Find where the given text appears and provide that cell's center as [X, Y] coordinate. 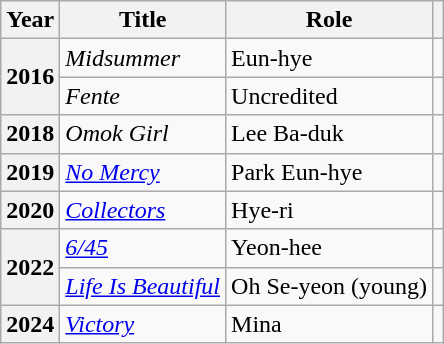
Uncredited [330, 96]
Victory [143, 324]
Yeon-hee [330, 248]
Life Is Beautiful [143, 286]
2016 [30, 77]
Omok Girl [143, 134]
2022 [30, 267]
No Mercy [143, 172]
Midsummer [143, 58]
Hye-ri [330, 210]
Title [143, 20]
Mina [330, 324]
6/45 [143, 248]
Lee Ba-duk [330, 134]
Role [330, 20]
2018 [30, 134]
Eun-hye [330, 58]
2024 [30, 324]
Fente [143, 96]
Oh Se-yeon (young) [330, 286]
Collectors [143, 210]
2019 [30, 172]
Park Eun-hye [330, 172]
Year [30, 20]
2020 [30, 210]
